Extract the (X, Y) coordinate from the center of the cell holding the provided text.  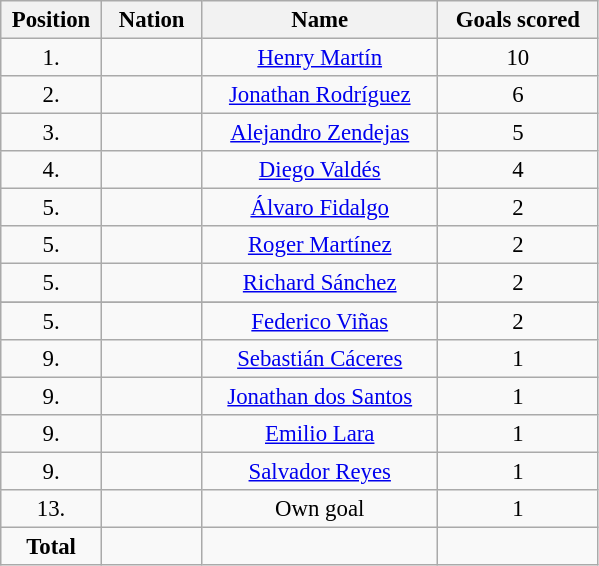
Diego Valdés (320, 170)
Nation (152, 20)
Goals scored (518, 20)
2. (52, 95)
4. (52, 170)
5 (518, 133)
10 (518, 58)
3. (52, 133)
Salvador Reyes (320, 471)
Sebastián Cáceres (320, 358)
1. (52, 58)
13. (52, 509)
Total (52, 546)
Own goal (320, 509)
Álvaro Fidalgo (320, 208)
4 (518, 170)
Henry Martín (320, 58)
Position (52, 20)
Emilio Lara (320, 433)
Jonathan dos Santos (320, 396)
Jonathan Rodríguez (320, 95)
Richard Sánchez (320, 283)
Name (320, 20)
Federico Viñas (320, 321)
6 (518, 95)
Alejandro Zendejas (320, 133)
Roger Martínez (320, 245)
